Determine the (x, y) coordinate at the center of the cell enclosing the given text.  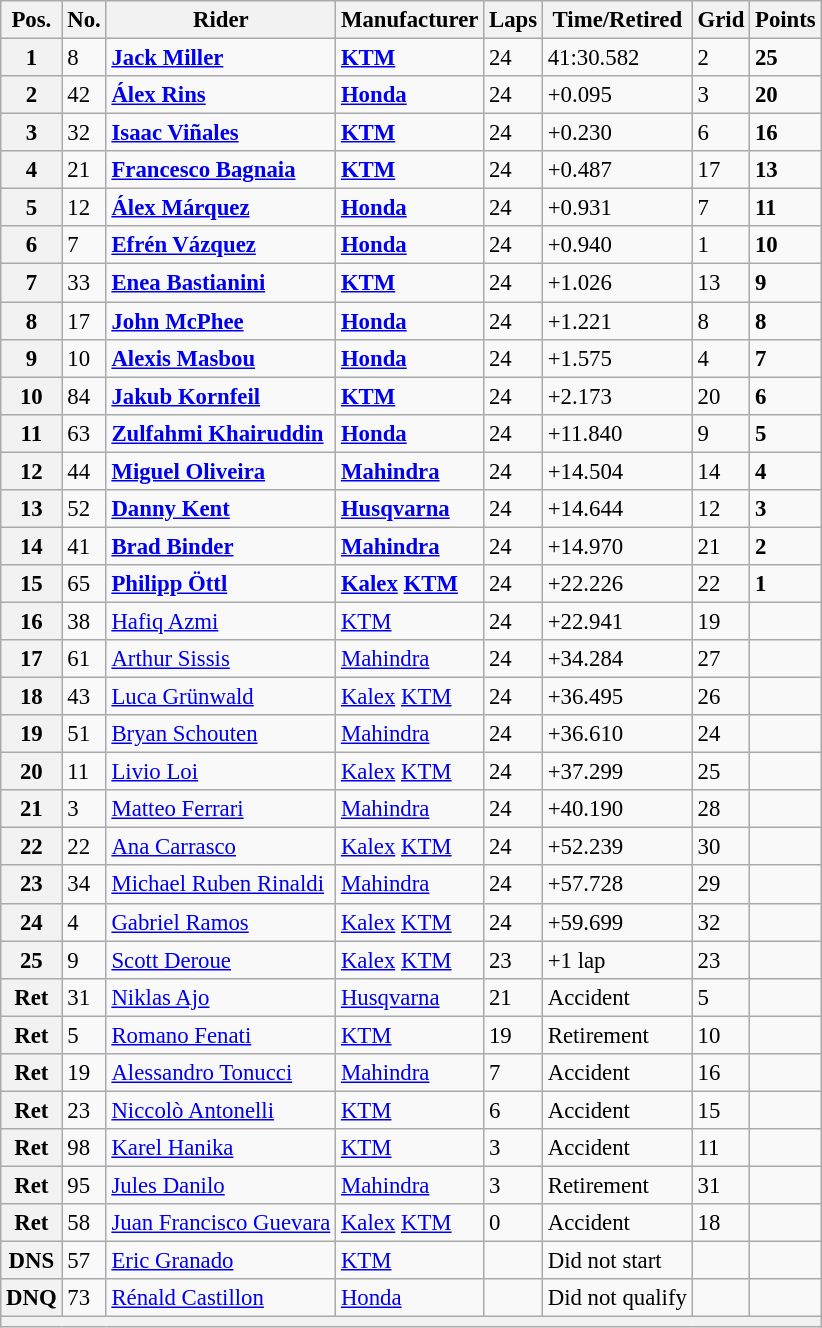
+22.226 (617, 584)
Alexis Masbou (220, 358)
65 (84, 584)
Juan Francisco Guevara (220, 1223)
+57.728 (617, 885)
Efrén Vázquez (220, 245)
30 (720, 847)
43 (84, 697)
Danny Kent (220, 509)
Álex Rins (220, 95)
+1.221 (617, 321)
+52.239 (617, 847)
42 (84, 95)
58 (84, 1223)
Philipp Öttl (220, 584)
+1.026 (617, 283)
+0.095 (617, 95)
+1.575 (617, 358)
Jakub Kornfeil (220, 396)
+0.931 (617, 208)
Gabriel Ramos (220, 922)
57 (84, 1261)
Romano Fenati (220, 1035)
Miguel Oliveira (220, 471)
+11.840 (617, 433)
84 (84, 396)
+34.284 (617, 659)
Alessandro Tonucci (220, 1073)
61 (84, 659)
Jules Danilo (220, 1185)
Enea Bastianini (220, 283)
+40.190 (617, 809)
Francesco Bagnaia (220, 170)
44 (84, 471)
+14.504 (617, 471)
Zulfahmi Khairuddin (220, 433)
Scott Deroue (220, 960)
DNQ (32, 1298)
Points (786, 20)
63 (84, 433)
+36.610 (617, 734)
27 (720, 659)
Time/Retired (617, 20)
41 (84, 546)
33 (84, 283)
38 (84, 621)
29 (720, 885)
+36.495 (617, 697)
Arthur Sissis (220, 659)
Jack Miller (220, 58)
Isaac Viñales (220, 133)
Luca Grünwald (220, 697)
Brad Binder (220, 546)
+59.699 (617, 922)
Laps (514, 20)
Niccolò Antonelli (220, 1110)
+14.970 (617, 546)
Eric Granado (220, 1261)
52 (84, 509)
95 (84, 1185)
Manufacturer (410, 20)
Hafiq Azmi (220, 621)
Livio Loi (220, 772)
+22.941 (617, 621)
+0.230 (617, 133)
No. (84, 20)
Álex Márquez (220, 208)
+2.173 (617, 396)
Karel Hanika (220, 1148)
Rider (220, 20)
Bryan Schouten (220, 734)
Did not start (617, 1261)
Rénald Castillon (220, 1298)
73 (84, 1298)
DNS (32, 1261)
Pos. (32, 20)
98 (84, 1148)
41:30.582 (617, 58)
28 (720, 809)
+37.299 (617, 772)
Ana Carrasco (220, 847)
Did not qualify (617, 1298)
Niklas Ajo (220, 997)
John McPhee (220, 321)
+1 lap (617, 960)
Grid (720, 20)
+0.487 (617, 170)
+14.644 (617, 509)
26 (720, 697)
34 (84, 885)
0 (514, 1223)
51 (84, 734)
Michael Ruben Rinaldi (220, 885)
Matteo Ferrari (220, 809)
+0.940 (617, 245)
